Detect which cell encompasses the target text, then output its (x, y) center coordinate. 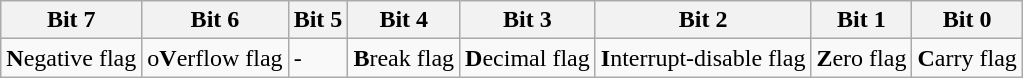
- (318, 58)
Bit 3 (528, 20)
Bit 6 (215, 20)
Bit 4 (404, 20)
oVerflow flag (215, 58)
Bit 0 (967, 20)
Decimal flag (528, 58)
Carry flag (967, 58)
Bit 5 (318, 20)
Zero flag (862, 58)
Break flag (404, 58)
Interrupt-disable flag (703, 58)
Bit 1 (862, 20)
Negative flag (72, 58)
Bit 7 (72, 20)
Bit 2 (703, 20)
